Return [x, y] of the center of cell containing provided text 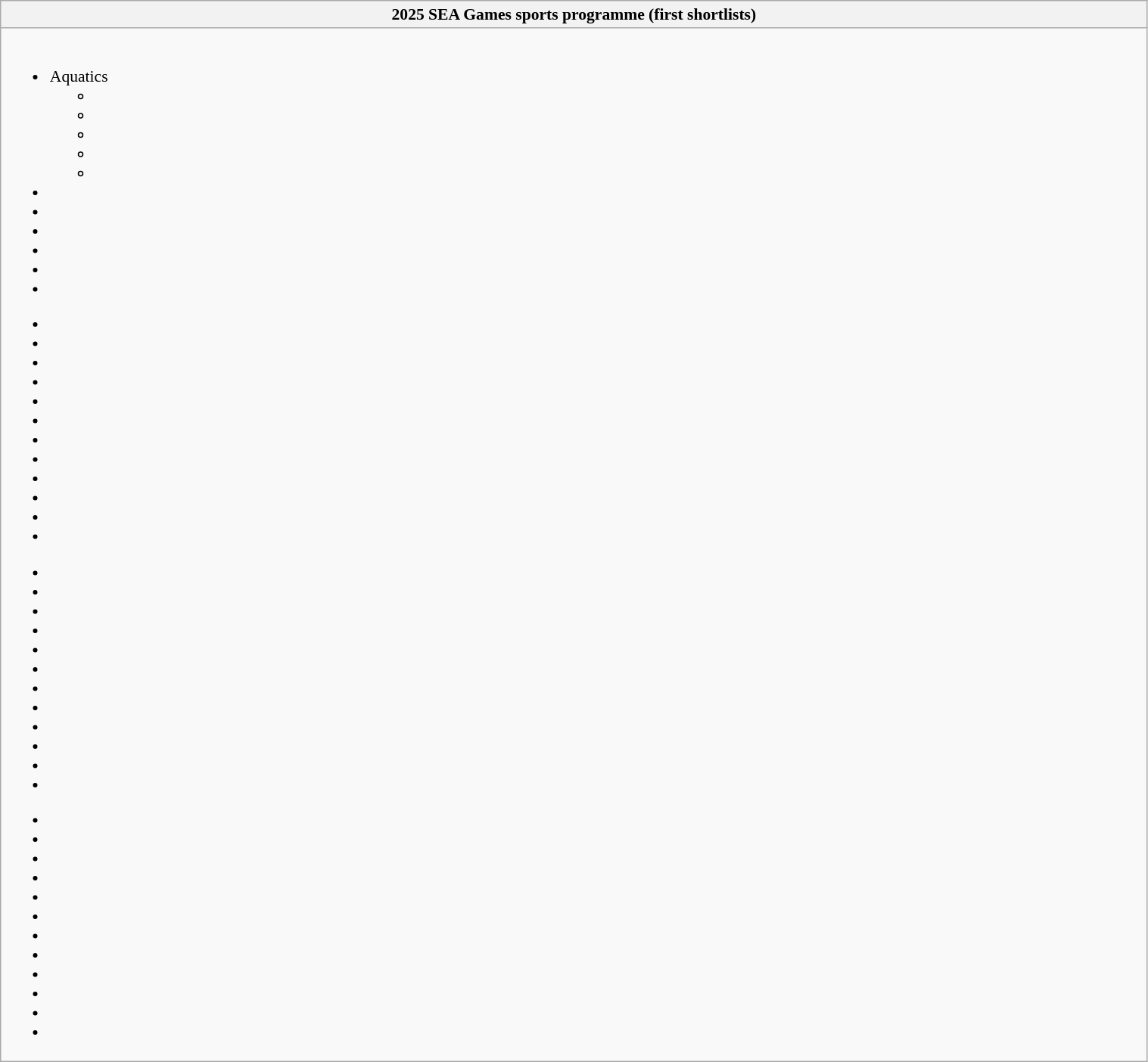
2025 SEA Games sports programme (first shortlists) [574, 14]
